Determine the [x, y] coordinate at the center of the cell enclosing the given text.  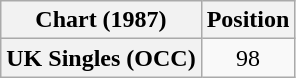
Position [248, 20]
UK Singles (OCC) [101, 58]
Chart (1987) [101, 20]
98 [248, 58]
